Return [x, y] of the center of cell containing provided text 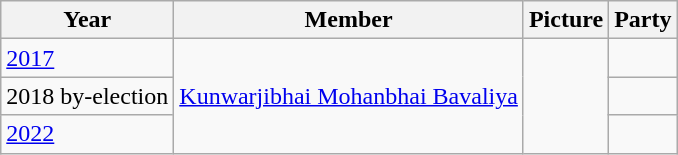
Kunwarjibhai Mohanbhai Bavaliya [349, 96]
Member [349, 20]
2017 [88, 58]
Year [88, 20]
Party [643, 20]
Picture [566, 20]
2018 by-election [88, 96]
2022 [88, 134]
